Capture the cell that displays the provided text and extract its [X, Y] central coordinate. 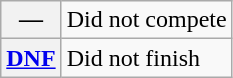
Did not compete [146, 20]
DNF [31, 58]
Did not finish [146, 58]
— [31, 20]
